Identify which cell holds the provided text, then report its (x, y) central coordinate. 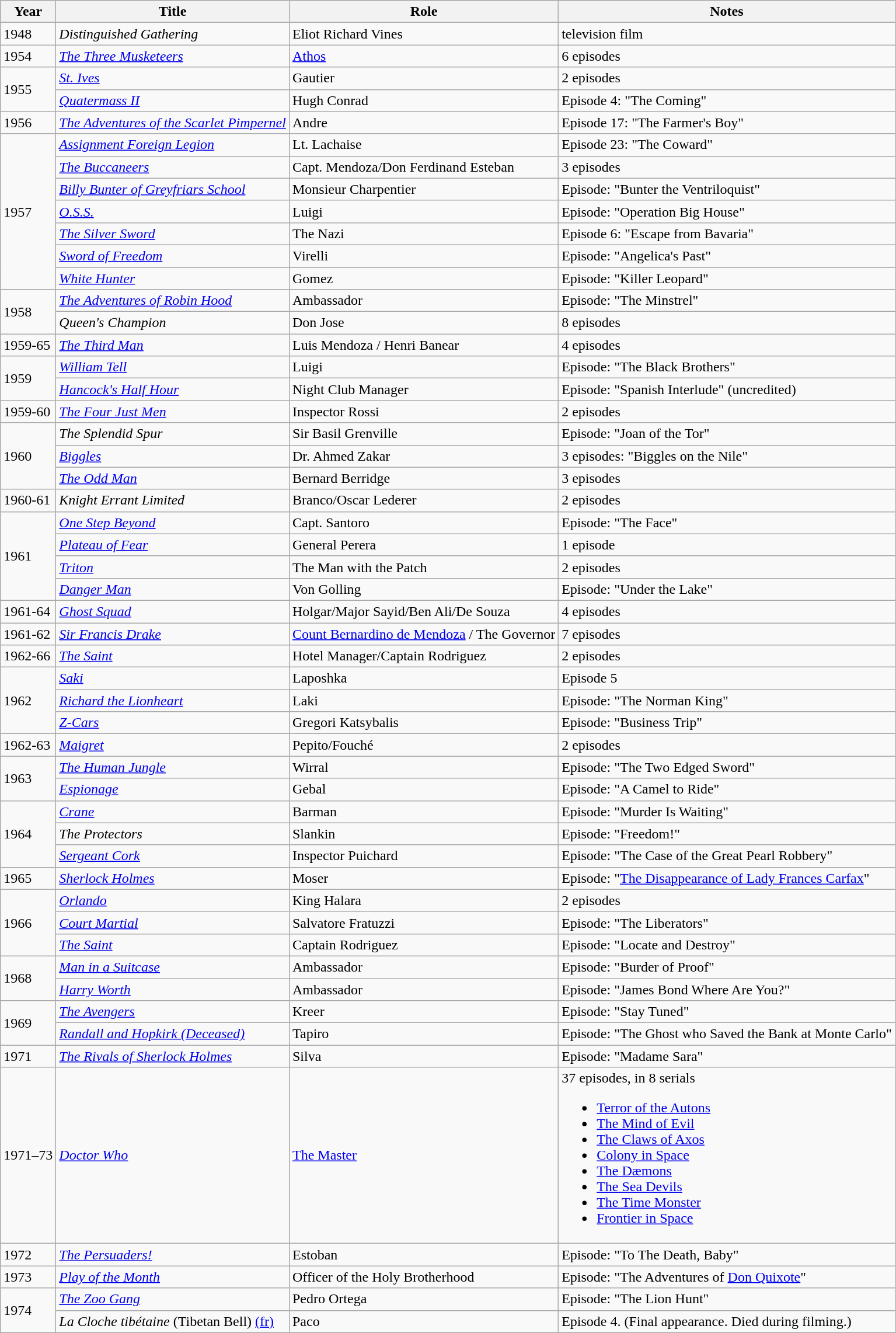
Crane (173, 812)
The Splendid Spur (173, 434)
Luis Mendoza / Henri Banear (424, 345)
Sherlock Holmes (173, 878)
1955 (28, 89)
Kreer (424, 1012)
Title (173, 12)
1971–73 (28, 1156)
3 episodes: "Biggles on the Nile" (727, 456)
Plateau of Fear (173, 545)
Bernard Berridge (424, 478)
La Cloche tibétaine (Tibetan Bell) (fr) (173, 1321)
Danger Man (173, 589)
Episode: "Bunter the Ventriloquist" (727, 189)
Episode: "The Face" (727, 523)
Pedro Ortega (424, 1299)
1961-62 (28, 634)
The Avengers (173, 1012)
Z-Cars (173, 723)
Slankin (424, 834)
Don Jose (424, 323)
Richard the Lionheart (173, 701)
General Perera (424, 545)
Espionage (173, 789)
Dr. Ahmed Zakar (424, 456)
Gebal (424, 789)
Pepito/Fouché (424, 745)
Inspector Rossi (424, 412)
Sword of Freedom (173, 256)
Capt. Santoro (424, 523)
The Persuaders! (173, 1255)
Episode: "James Bond Where Are You?" (727, 990)
1959-65 (28, 345)
Estoban (424, 1255)
Role (424, 12)
1 episode (727, 545)
The Adventures of Robin Hood (173, 301)
1968 (28, 978)
Episode: "Madame Sara" (727, 1056)
Episode 4: "The Coming" (727, 100)
The Three Musketeers (173, 56)
1954 (28, 56)
Ghost Squad (173, 611)
1960-61 (28, 500)
Wirral (424, 767)
Harry Worth (173, 990)
Captain Rodriguez (424, 945)
The Man with the Patch (424, 567)
White Hunter (173, 279)
The Rivals of Sherlock Holmes (173, 1056)
Notes (727, 12)
1948 (28, 34)
Episode: "Joan of the Tor" (727, 434)
Episode: "The Minstrel" (727, 301)
television film (727, 34)
Eliot Richard Vines (424, 34)
The Human Jungle (173, 767)
Sir Francis Drake (173, 634)
Gregori Katsybalis (424, 723)
7 episodes (727, 634)
Billy Bunter of Greyfriars School (173, 189)
1963 (28, 778)
Lt. Lachaise (424, 145)
Episode: "Spanish Interlude" (uncredited) (727, 389)
1971 (28, 1056)
Hancock's Half Hour (173, 389)
Quatermass II (173, 100)
Count Bernardino de Mendoza / The Governor (424, 634)
Episode: "A Camel to Ride" (727, 789)
Episode: "Freedom!" (727, 834)
Episode: "The Black Brothers" (727, 367)
Episode: "The Liberators" (727, 923)
Episode: "Stay Tuned" (727, 1012)
Episode: "Locate and Destroy" (727, 945)
The Odd Man (173, 478)
Capt. Mendoza/Don Ferdinand Esteban (424, 167)
Episode: "The Ghost who Saved the Bank at Monte Carlo" (727, 1034)
William Tell (173, 367)
8 episodes (727, 323)
1966 (28, 923)
1959-60 (28, 412)
Episode 6: "Escape from Bavaria" (727, 234)
1962-66 (28, 656)
Episode: "The Disappearance of Lady Frances Carfax" (727, 878)
The Nazi (424, 234)
1961-64 (28, 611)
Gautier (424, 78)
Episode: "The Two Edged Sword" (727, 767)
1962-63 (28, 745)
The Third Man (173, 345)
O.S.S. (173, 211)
1961 (28, 556)
Episode: "Business Trip" (727, 723)
Biggles (173, 456)
Laki (424, 701)
Saki (173, 678)
1956 (28, 123)
1964 (28, 834)
1973 (28, 1277)
1974 (28, 1310)
Episode: "Burder of Proof" (727, 967)
Von Golling (424, 589)
Episode: "The Lion Hunt" (727, 1299)
Episode 5 (727, 678)
The Protectors (173, 834)
Athos (424, 56)
Inspector Puichard (424, 856)
Queen's Champion (173, 323)
Sergeant Cork (173, 856)
1962 (28, 701)
1965 (28, 878)
Branco/Oscar Lederer (424, 500)
The Silver Sword (173, 234)
Orlando (173, 900)
Episode: "To The Death, Baby" (727, 1255)
Play of the Month (173, 1277)
Maigret (173, 745)
The Buccaneers (173, 167)
Knight Errant Limited (173, 500)
Laposhka (424, 678)
The Master (424, 1156)
Triton (173, 567)
Episode: "Angelica's Past" (727, 256)
The Adventures of the Scarlet Pimpernel (173, 123)
Paco (424, 1321)
Gomez (424, 279)
Episode: "The Norman King" (727, 701)
Moser (424, 878)
Episode: "The Adventures of Don Quixote" (727, 1277)
One Step Beyond (173, 523)
Distinguished Gathering (173, 34)
1958 (28, 312)
Barman (424, 812)
Assignment Foreign Legion (173, 145)
Episode: "Killer Leopard" (727, 279)
Night Club Manager (424, 389)
St. Ives (173, 78)
King Halara (424, 900)
Silva (424, 1056)
Officer of the Holy Brotherhood (424, 1277)
Episode 17: "The Farmer's Boy" (727, 123)
1972 (28, 1255)
The Four Just Men (173, 412)
Hotel Manager/Captain Rodriguez (424, 656)
Man in a Suitcase (173, 967)
1969 (28, 1023)
Year (28, 12)
Episode 23: "The Coward" (727, 145)
The Zoo Gang (173, 1299)
Virelli (424, 256)
Randall and Hopkirk (Deceased) (173, 1034)
Court Martial (173, 923)
Episode: "Murder Is Waiting" (727, 812)
1960 (28, 456)
Salvatore Fratuzzi (424, 923)
Andre (424, 123)
Monsieur Charpentier (424, 189)
6 episodes (727, 56)
Episode: "Operation Big House" (727, 211)
Episode: "Under the Lake" (727, 589)
Episode 4. (Final appearance. Died during filming.) (727, 1321)
1959 (28, 378)
Tapiro (424, 1034)
1957 (28, 211)
Episode: "The Case of the Great Pearl Robbery" (727, 856)
Sir Basil Grenville (424, 434)
Hugh Conrad (424, 100)
Doctor Who (173, 1156)
Holgar/Major Sayid/Ben Ali/De Souza (424, 611)
